Provide the [x, y] coordinate of the cell's center where the given text is located.  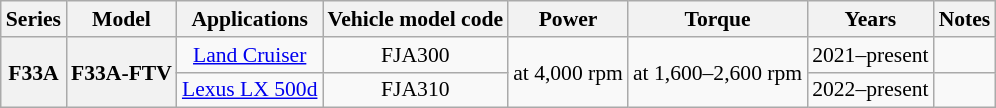
2021–present [870, 55]
Years [870, 19]
Model [122, 19]
Lexus LX 500d [250, 90]
Power [568, 19]
FJA310 [415, 90]
F33A [34, 72]
Vehicle model code [415, 19]
Torque [718, 19]
Land Cruiser [250, 55]
Notes [965, 19]
Applications [250, 19]
at 1,600–2,600 rpm [718, 72]
FJA300 [415, 55]
Series [34, 19]
at 4,000 rpm [568, 72]
2022–present [870, 90]
F33A-FTV [122, 72]
